Locate the cell with the specified text and output its (X, Y) center coordinate. 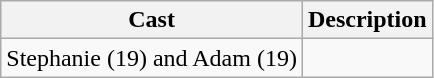
Description (367, 20)
Stephanie (19) and Adam (19) (152, 58)
Cast (152, 20)
